Output the (X, Y) coordinate of the center of the cell containing the given text.  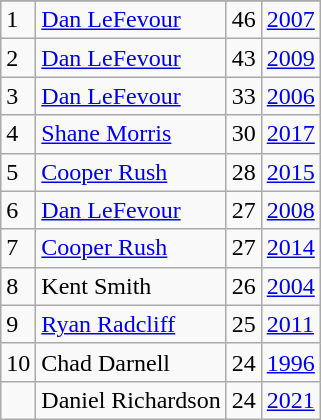
2 (18, 58)
5 (18, 172)
2008 (290, 210)
Chad Darnell (131, 362)
Kent Smith (131, 286)
2004 (290, 286)
9 (18, 324)
2017 (290, 134)
26 (244, 286)
6 (18, 210)
30 (244, 134)
Daniel Richardson (131, 400)
28 (244, 172)
2011 (290, 324)
7 (18, 248)
Ryan Radcliff (131, 324)
Shane Morris (131, 134)
2014 (290, 248)
43 (244, 58)
8 (18, 286)
10 (18, 362)
4 (18, 134)
2021 (290, 400)
2009 (290, 58)
46 (244, 20)
1996 (290, 362)
25 (244, 324)
2015 (290, 172)
2006 (290, 96)
33 (244, 96)
1 (18, 20)
2007 (290, 20)
3 (18, 96)
